Detect which cell encompasses the target text, then output its (X, Y) center coordinate. 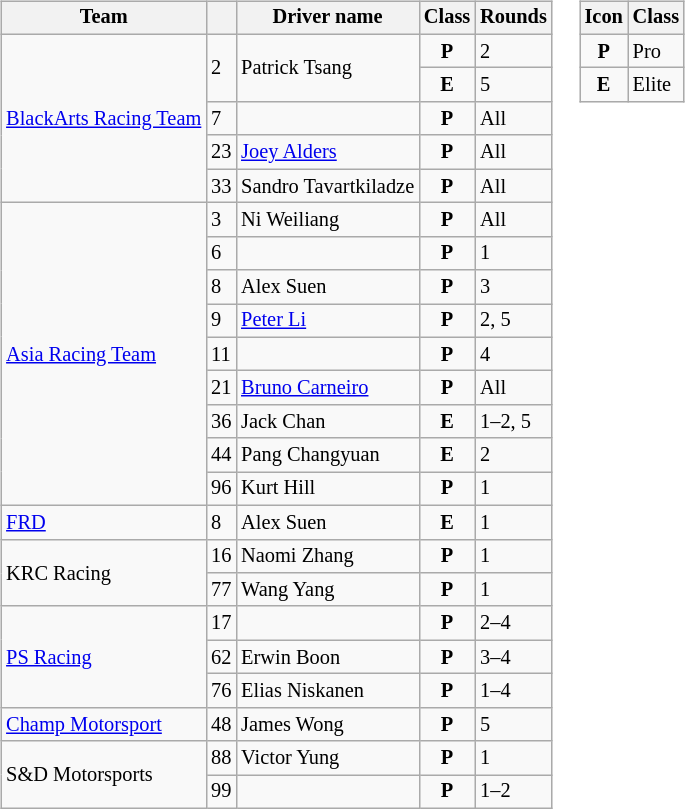
21 (221, 388)
Bruno Carneiro (328, 388)
23 (221, 152)
76 (221, 691)
1–4 (514, 691)
Team (104, 18)
4 (514, 354)
BlackArts Racing Team (104, 118)
KRC Racing (104, 572)
7 (221, 119)
James Wong (328, 724)
77 (221, 590)
48 (221, 724)
1–2, 5 (514, 422)
33 (221, 186)
Joey Alders (328, 152)
Jack Chan (328, 422)
Patrick Tsang (328, 68)
11 (221, 354)
Elite (656, 85)
Ni Weiliang (328, 220)
99 (221, 792)
96 (221, 489)
Driver name (328, 18)
6 (221, 253)
62 (221, 657)
Rounds (514, 18)
Erwin Boon (328, 657)
Wang Yang (328, 590)
Pang Changyuan (328, 455)
Champ Motorsport (104, 724)
Victor Yung (328, 758)
2–4 (514, 623)
Pro (656, 51)
PS Racing (104, 656)
S&D Motorsports (104, 774)
1–2 (514, 792)
88 (221, 758)
Naomi Zhang (328, 556)
Kurt Hill (328, 489)
9 (221, 321)
Elias Niskanen (328, 691)
16 (221, 556)
17 (221, 623)
Asia Racing Team (104, 354)
36 (221, 422)
3–4 (514, 657)
2, 5 (514, 321)
Peter Li (328, 321)
FRD (104, 522)
Icon (604, 18)
Sandro Tavartkiladze (328, 186)
44 (221, 455)
